Output the [x, y] coordinate of the center of the cell containing the given text.  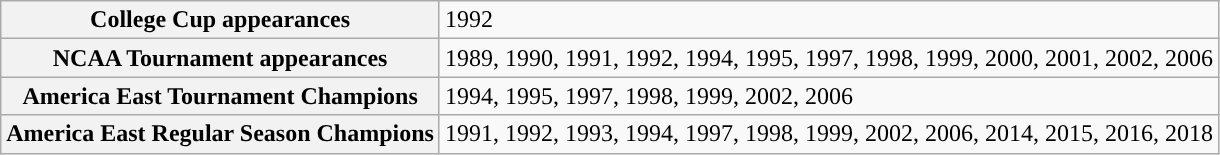
America East Tournament Champions [220, 96]
America East Regular Season Champions [220, 134]
1991, 1992, 1993, 1994, 1997, 1998, 1999, 2002, 2006, 2014, 2015, 2016, 2018 [828, 134]
1992 [828, 20]
1989, 1990, 1991, 1992, 1994, 1995, 1997, 1998, 1999, 2000, 2001, 2002, 2006 [828, 58]
NCAA Tournament appearances [220, 58]
1994, 1995, 1997, 1998, 1999, 2002, 2006 [828, 96]
College Cup appearances [220, 20]
